Provide the [x, y] coordinate of the cell's center where the given text is located.  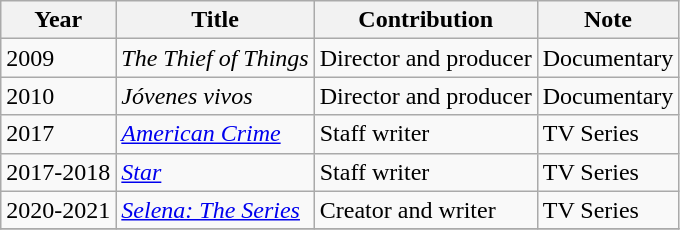
Title [215, 20]
2010 [58, 96]
Year [58, 20]
2017 [58, 134]
2017-2018 [58, 172]
Creator and writer [426, 210]
Star [215, 172]
Selena: The Series [215, 210]
The Thief of Things [215, 58]
American Crime [215, 134]
Contribution [426, 20]
2020-2021 [58, 210]
Note [608, 20]
Jóvenes vivos [215, 96]
2009 [58, 58]
